Extract the [X, Y] coordinate from the center of the cell holding the provided text.  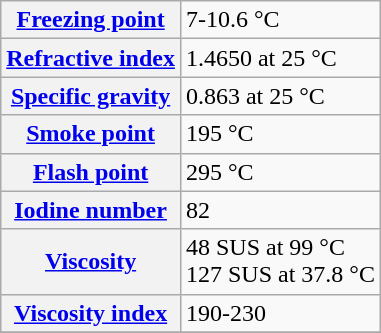
190-230 [280, 313]
Iodine number [91, 210]
0.863 at 25 °C [280, 96]
Specific gravity [91, 96]
295 °C [280, 172]
Viscosity [91, 262]
48 SUS at 99 °C127 SUS at 37.8 °C [280, 262]
Smoke point [91, 134]
7-10.6 °C [280, 20]
195 °C [280, 134]
Refractive index [91, 58]
Viscosity index [91, 313]
1.4650 at 25 °C [280, 58]
Freezing point [91, 20]
Flash point [91, 172]
82 [280, 210]
